Detect which cell encompasses the target text, then output its [X, Y] center coordinate. 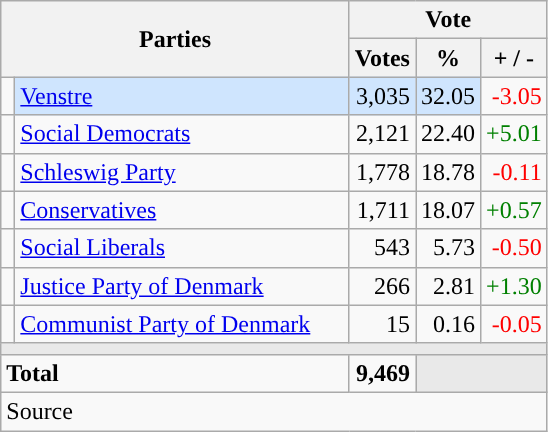
-0.50 [514, 248]
1,711 [382, 210]
18.07 [448, 210]
+5.01 [514, 134]
Source [274, 411]
3,035 [382, 96]
Vote [448, 20]
9,469 [382, 373]
18.78 [448, 172]
266 [382, 286]
Parties [176, 39]
+1.30 [514, 286]
Venstre [182, 96]
15 [382, 324]
Social Democrats [182, 134]
2,121 [382, 134]
Schleswig Party [182, 172]
543 [382, 248]
% [448, 58]
Votes [382, 58]
-0.11 [514, 172]
+0.57 [514, 210]
1,778 [382, 172]
Communist Party of Denmark [182, 324]
Social Liberals [182, 248]
+ / - [514, 58]
32.05 [448, 96]
Total [176, 373]
-0.05 [514, 324]
Justice Party of Denmark [182, 286]
-3.05 [514, 96]
Conservatives [182, 210]
0.16 [448, 324]
2.81 [448, 286]
22.40 [448, 134]
5.73 [448, 248]
